Capture the cell that displays the provided text and extract its [X, Y] central coordinate. 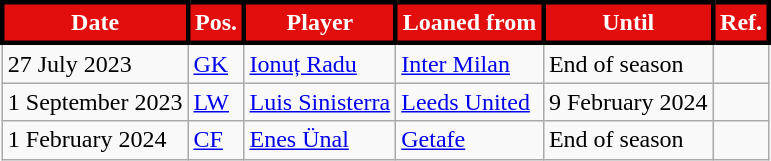
Luis Sinisterra [320, 102]
1 September 2023 [95, 102]
GK [216, 63]
Player [320, 22]
1 February 2024 [95, 140]
9 February 2024 [628, 102]
CF [216, 140]
Date [95, 22]
27 July 2023 [95, 63]
LW [216, 102]
Ionuț Radu [320, 63]
Pos. [216, 22]
Inter Milan [470, 63]
Ref. [741, 22]
Getafe [470, 140]
Until [628, 22]
Leeds United [470, 102]
Loaned from [470, 22]
Enes Ünal [320, 140]
